Scan for the cell matching the given text and deliver its (X, Y) coordinate at center. 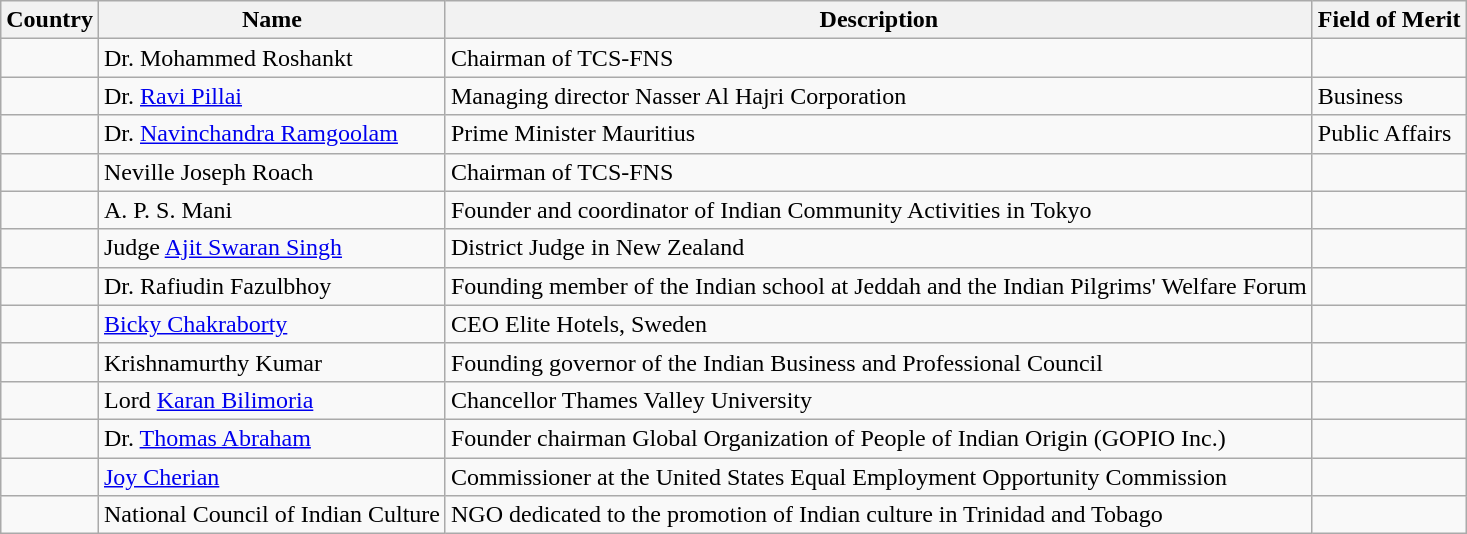
Dr. Thomas Abraham (272, 438)
Founding member of the Indian school at Jeddah and the Indian Pilgrims' Welfare Forum (878, 286)
Managing director Nasser Al Hajri Corporation (878, 96)
Founding governor of the Indian Business and Professional Council (878, 362)
Dr. Mohammed Roshankt (272, 58)
Description (878, 20)
Founder chairman Global Organization of People of Indian Origin (GOPIO Inc.) (878, 438)
Krishnamurthy Kumar (272, 362)
Chancellor Thames Valley University (878, 400)
Joy Cherian (272, 477)
National Council of Indian Culture (272, 515)
NGO dedicated to the promotion of Indian culture in Trinidad and Tobago (878, 515)
Commissioner at the United States Equal Employment Opportunity Commission (878, 477)
Bicky Chakraborty (272, 324)
Founder and coordinator of Indian Community Activities in Tokyo (878, 210)
A. P. S. Mani (272, 210)
Judge Ajit Swaran Singh (272, 248)
CEO Elite Hotels, Sweden (878, 324)
Dr. Rafiudin Fazulbhoy (272, 286)
Dr. Navinchandra Ramgoolam (272, 134)
Neville Joseph Roach (272, 172)
Field of Merit (1389, 20)
Lord Karan Bilimoria (272, 400)
Country (50, 20)
Name (272, 20)
Dr. Ravi Pillai (272, 96)
District Judge in New Zealand (878, 248)
Public Affairs (1389, 134)
Prime Minister Mauritius (878, 134)
Business (1389, 96)
